Search for the cell housing the specified text and yield its (X, Y) center coordinate. 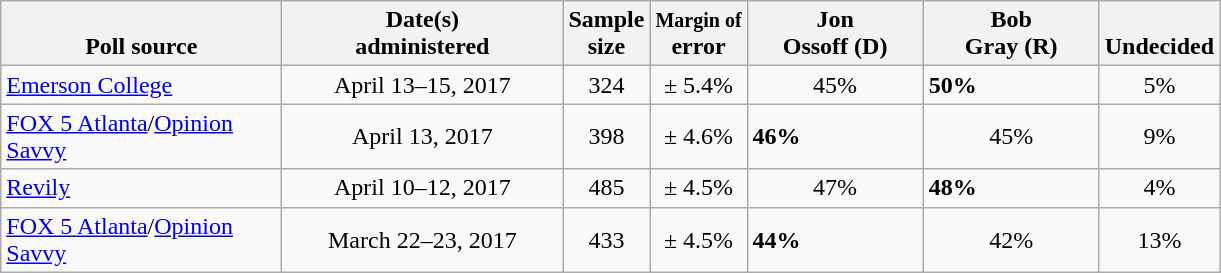
April 10–12, 2017 (422, 188)
44% (835, 240)
47% (835, 188)
April 13–15, 2017 (422, 85)
Revily (142, 188)
46% (835, 136)
9% (1159, 136)
March 22–23, 2017 (422, 240)
JonOssoff (D) (835, 34)
Margin oferror (698, 34)
42% (1011, 240)
Date(s)administered (422, 34)
398 (606, 136)
485 (606, 188)
4% (1159, 188)
50% (1011, 85)
13% (1159, 240)
Undecided (1159, 34)
Samplesize (606, 34)
BobGray (R) (1011, 34)
Emerson College (142, 85)
April 13, 2017 (422, 136)
± 4.6% (698, 136)
Poll source (142, 34)
5% (1159, 85)
48% (1011, 188)
433 (606, 240)
± 5.4% (698, 85)
324 (606, 85)
